Output the (X, Y) coordinate of the center of the cell containing the given text.  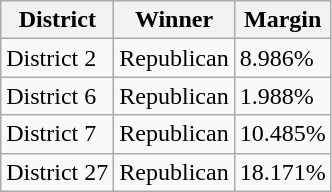
10.485% (282, 134)
Margin (282, 20)
District 27 (58, 172)
1.988% (282, 96)
18.171% (282, 172)
District 6 (58, 96)
Winner (174, 20)
8.986% (282, 58)
District (58, 20)
District 7 (58, 134)
District 2 (58, 58)
